Pinpoint the cell where the given text exists, returning its (x, y) midpoint coordinate. 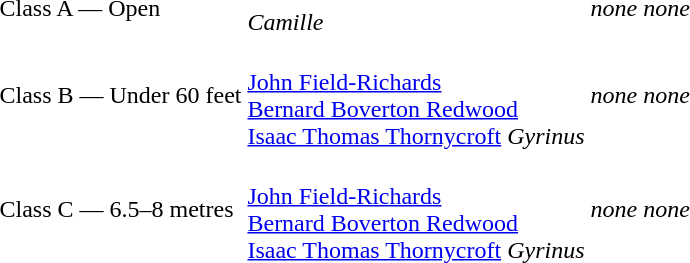
John Field-RichardsBernard Boverton RedwoodIsaac Thomas Thornycroft Gyrinus (416, 96)
none (614, 96)
